Identify which cell holds the provided text, then report its (X, Y) central coordinate. 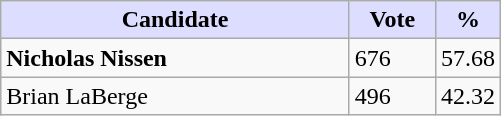
496 (392, 96)
Nicholas Nissen (176, 58)
Candidate (176, 20)
Vote (392, 20)
% (468, 20)
676 (392, 58)
Brian LaBerge (176, 96)
42.32 (468, 96)
57.68 (468, 58)
